Return the (X, Y) coordinate for the center point of the cell that contains the specified text.  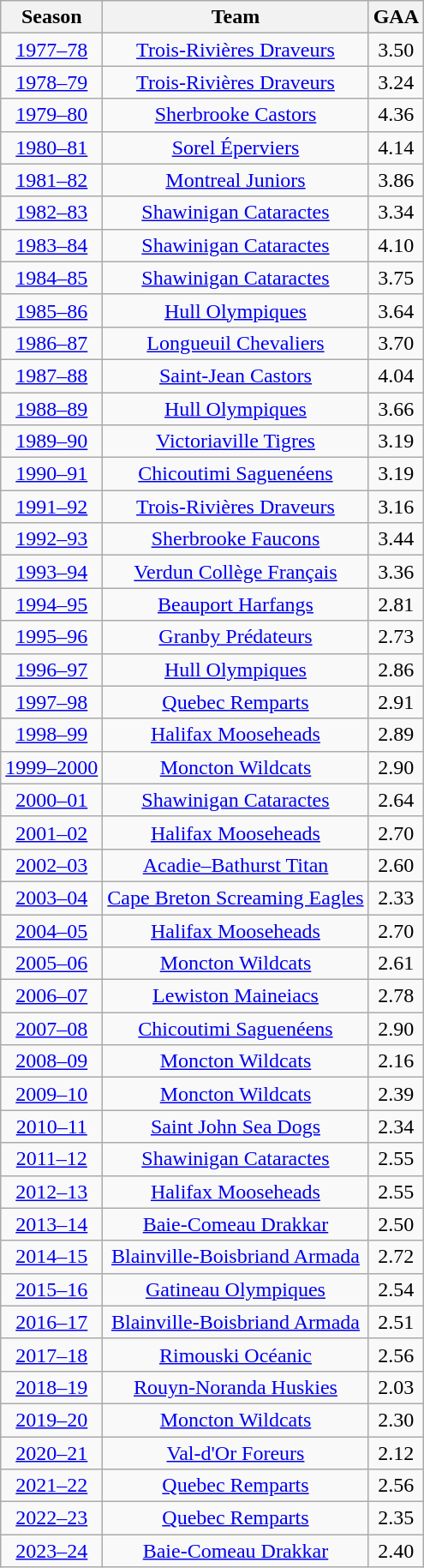
2.61 (396, 964)
2002–03 (51, 865)
3.44 (396, 539)
Saint-Jean Castors (236, 375)
2009–10 (51, 1094)
Sherbrooke Faucons (236, 539)
3.86 (396, 180)
Season (51, 17)
2000–01 (51, 800)
1982–83 (51, 213)
Acadie–Bathurst Titan (236, 865)
1978–79 (51, 82)
4.10 (396, 245)
2006–07 (51, 996)
4.14 (396, 147)
2019–20 (51, 1420)
1981–82 (51, 180)
2.86 (396, 670)
2.16 (396, 1061)
2.60 (396, 865)
1986–87 (51, 343)
2.50 (396, 1224)
Montreal Juniors (236, 180)
3.36 (396, 572)
2012–13 (51, 1192)
4.04 (396, 375)
2.39 (396, 1094)
2001–02 (51, 832)
3.50 (396, 50)
1980–81 (51, 147)
1987–88 (51, 375)
Val-d'Or Foreurs (236, 1453)
1998–99 (51, 735)
2015–16 (51, 1289)
2013–14 (51, 1224)
1994–95 (51, 604)
Gatineau Olympiques (236, 1289)
Victoriaville Tigres (236, 442)
2007–08 (51, 1029)
4.36 (396, 115)
Longueuil Chevaliers (236, 343)
2016–17 (51, 1322)
2008–09 (51, 1061)
2.81 (396, 604)
1983–84 (51, 245)
3.70 (396, 343)
2.89 (396, 735)
Saint John Sea Dogs (236, 1126)
2.35 (396, 1518)
3.16 (396, 507)
Granby Prédateurs (236, 637)
1979–80 (51, 115)
2.40 (396, 1551)
1989–90 (51, 442)
2.12 (396, 1453)
2.33 (396, 898)
1996–97 (51, 670)
1992–93 (51, 539)
Team (236, 17)
Rouyn-Noranda Huskies (236, 1387)
1988–89 (51, 409)
Sherbrooke Castors (236, 115)
2.78 (396, 996)
Verdun Collège Français (236, 572)
1997–98 (51, 702)
3.66 (396, 409)
1993–94 (51, 572)
2.30 (396, 1420)
Cape Breton Screaming Eagles (236, 898)
1995–96 (51, 637)
GAA (396, 17)
3.64 (396, 310)
2.34 (396, 1126)
Rimouski Océanic (236, 1355)
Beauport Harfangs (236, 604)
2021–22 (51, 1486)
3.24 (396, 82)
2020–21 (51, 1453)
1991–92 (51, 507)
1977–78 (51, 50)
2.73 (396, 637)
2022–23 (51, 1518)
2.51 (396, 1322)
2014–15 (51, 1257)
1999–2000 (51, 767)
1990–91 (51, 474)
2.54 (396, 1289)
2010–11 (51, 1126)
3.34 (396, 213)
2004–05 (51, 930)
1985–86 (51, 310)
2.64 (396, 800)
2017–18 (51, 1355)
1984–85 (51, 278)
Lewiston Maineiacs (236, 996)
Sorel Éperviers (236, 147)
2018–19 (51, 1387)
2.72 (396, 1257)
2005–06 (51, 964)
2003–04 (51, 898)
2023–24 (51, 1551)
2011–12 (51, 1159)
3.75 (396, 278)
2.03 (396, 1387)
2.91 (396, 702)
